Output the (x, y) coordinate of the center of the cell containing the given text.  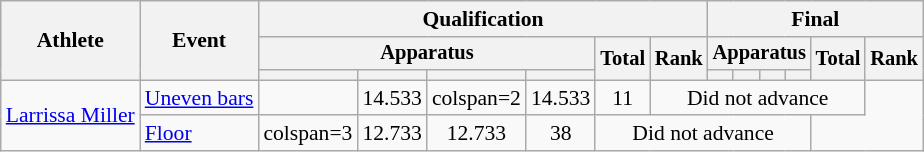
Floor (200, 134)
Uneven bars (200, 98)
Athlete (70, 40)
Event (200, 40)
Qualification (482, 19)
Final (816, 19)
11 (622, 98)
38 (560, 134)
colspan=3 (308, 134)
Larrissa Miller (70, 116)
colspan=2 (476, 98)
